Find where the given text appears and provide that cell's center as [x, y] coordinate. 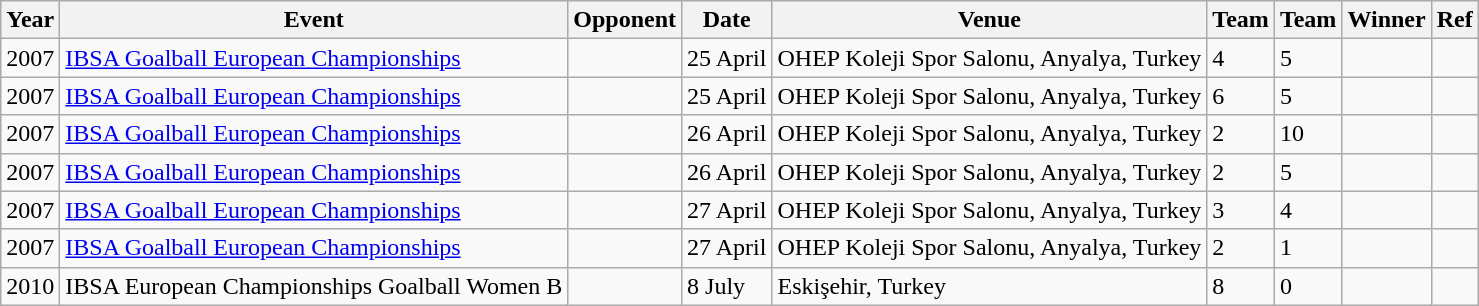
Winner [1386, 20]
8 July [727, 286]
Date [727, 20]
Event [314, 20]
Year [30, 20]
3 [1241, 210]
Venue [990, 20]
6 [1241, 96]
8 [1241, 286]
Opponent [625, 20]
0 [1308, 286]
2010 [30, 286]
Eskişehir, Turkey [990, 286]
Ref [1454, 20]
10 [1308, 134]
IBSA European Championships Goalball Women B [314, 286]
1 [1308, 248]
